Identify which cell holds the provided text, then report its [X, Y] central coordinate. 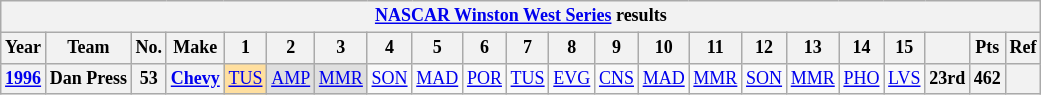
Team [88, 48]
Make [195, 48]
PHO [862, 78]
Year [24, 48]
7 [528, 48]
4 [390, 48]
53 [148, 78]
3 [342, 48]
8 [572, 48]
AMP [291, 78]
1 [246, 48]
Pts [987, 48]
15 [904, 48]
12 [764, 48]
Dan Press [88, 78]
EVG [572, 78]
2 [291, 48]
14 [862, 48]
10 [664, 48]
No. [148, 48]
11 [716, 48]
9 [617, 48]
POR [485, 78]
NASCAR Winston West Series results [521, 16]
CNS [617, 78]
6 [485, 48]
5 [438, 48]
LVS [904, 78]
13 [812, 48]
462 [987, 78]
23rd [948, 78]
1996 [24, 78]
Ref [1023, 48]
Chevy [195, 78]
